Detect which cell encompasses the target text, then output its (X, Y) center coordinate. 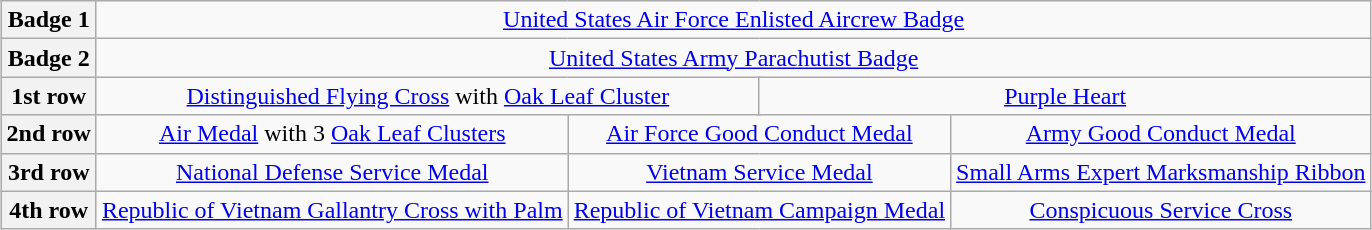
2nd row (48, 134)
3rd row (48, 172)
Army Good Conduct Medal (1161, 134)
United States Army Parachutist Badge (734, 58)
Small Arms Expert Marksmanship Ribbon (1161, 172)
4th row (48, 210)
Badge 2 (48, 58)
United States Air Force Enlisted Aircrew Badge (734, 20)
Distinguished Flying Cross with Oak Leaf Cluster (428, 96)
Republic of Vietnam Campaign Medal (759, 210)
Republic of Vietnam Gallantry Cross with Palm (332, 210)
Badge 1 (48, 20)
1st row (48, 96)
Air Force Good Conduct Medal (759, 134)
Conspicuous Service Cross (1161, 210)
Air Medal with 3 Oak Leaf Clusters (332, 134)
National Defense Service Medal (332, 172)
Vietnam Service Medal (759, 172)
Purple Heart (1065, 96)
